For the text-containing cell, return its midpoint in [X, Y] coordinate format. 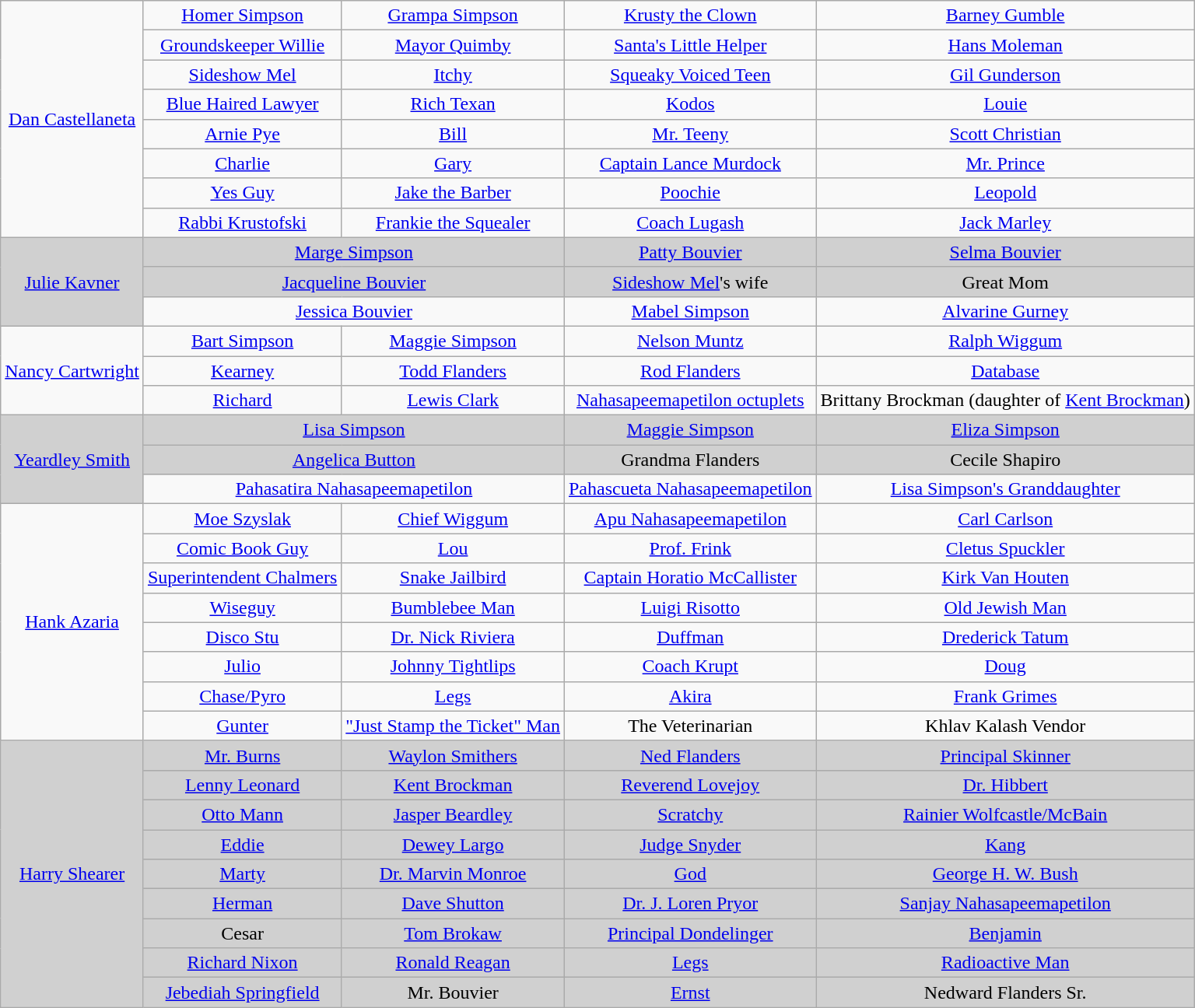
Ned Flanders [690, 755]
Dave Shutton [453, 904]
Great Mom [1005, 282]
Lisa Simpson [353, 430]
Khlav Kalash Vendor [1005, 726]
Julio [242, 667]
Jack Marley [1005, 222]
Selma Bouvier [1005, 252]
Kodos [690, 104]
"Just Stamp the Ticket" Man [453, 726]
Disco Stu [242, 637]
Nedward Flanders Sr. [1005, 992]
Richard Nixon [242, 963]
Brittany Brockman (daughter of Kent Brockman) [1005, 401]
Captain Lance Murdock [690, 163]
Julie Kavner [72, 282]
Frank Grimes [1005, 696]
George H. W. Bush [1005, 874]
Nahasapeemapetilon octuplets [690, 401]
Principal Skinner [1005, 755]
Lewis Clark [453, 401]
Gunter [242, 726]
Arnie Pye [242, 134]
Leopold [1005, 193]
Santa's Little Helper [690, 45]
Drederick Tatum [1005, 637]
Mr. Burns [242, 755]
Squeaky Voiced Teen [690, 75]
Rainier Wolfcastle/McBain [1005, 814]
Dr. J. Loren Pryor [690, 904]
Database [1005, 371]
Chief Wiggum [453, 519]
Luigi Risotto [690, 607]
Barney Gumble [1005, 16]
Mabel Simpson [690, 311]
Radioactive Man [1005, 963]
Rich Texan [453, 104]
Pahasatira Nahasapeemapetilon [353, 489]
Pahascueta Nahasapeemapetilon [690, 489]
Nelson Muntz [690, 341]
Reverend Lovejoy [690, 785]
Dr. Marvin Monroe [453, 874]
Krusty the Clown [690, 16]
Eddie [242, 844]
Superintendent Chalmers [242, 578]
Sanjay Nahasapeemapetilon [1005, 904]
Benjamin [1005, 933]
Gil Gunderson [1005, 75]
Grampa Simpson [453, 16]
Yes Guy [242, 193]
Charlie [242, 163]
Carl Carlson [1005, 519]
Sideshow Mel's wife [690, 282]
Principal Dondelinger [690, 933]
Kirk Van Houten [1005, 578]
Ronald Reagan [453, 963]
Johnny Tightlips [453, 667]
Judge Snyder [690, 844]
Akira [690, 696]
Grandma Flanders [690, 460]
Jacqueline Bouvier [353, 282]
Hans Moleman [1005, 45]
Otto Mann [242, 814]
Jebediah Springfield [242, 992]
Mr. Teeny [690, 134]
Bill [453, 134]
Lisa Simpson's Granddaughter [1005, 489]
The Veterinarian [690, 726]
Itchy [453, 75]
Gary [453, 163]
Comic Book Guy [242, 548]
Frankie the Squealer [453, 222]
Blue Haired Lawyer [242, 104]
Richard [242, 401]
Dan Castellaneta [72, 119]
Rabbi Krustofski [242, 222]
Mr. Prince [1005, 163]
Jasper Beardley [453, 814]
Lou [453, 548]
Coach Krupt [690, 667]
Cecile Shapiro [1005, 460]
Kang [1005, 844]
Chase/Pyro [242, 696]
Kent Brockman [453, 785]
Harry Shearer [72, 874]
Marty [242, 874]
Marge Simpson [353, 252]
Dr. Hibbert [1005, 785]
Rod Flanders [690, 371]
Cletus Spuckler [1005, 548]
Nancy Cartwright [72, 370]
Wiseguy [242, 607]
Louie [1005, 104]
Angelica Button [353, 460]
Moe Szyslak [242, 519]
Alvarine Gurney [1005, 311]
Dewey Largo [453, 844]
Prof. Frink [690, 548]
Tom Brokaw [453, 933]
Kearney [242, 371]
Bumblebee Man [453, 607]
Duffman [690, 637]
Doug [1005, 667]
Scott Christian [1005, 134]
Groundskeeper Willie [242, 45]
Lenny Leonard [242, 785]
Old Jewish Man [1005, 607]
Scratchy [690, 814]
Mayor Quimby [453, 45]
Captain Horatio McCallister [690, 578]
Apu Nahasapeemapetilon [690, 519]
Eliza Simpson [1005, 430]
Ernst [690, 992]
Patty Bouvier [690, 252]
Bart Simpson [242, 341]
God [690, 874]
Jake the Barber [453, 193]
Jessica Bouvier [353, 311]
Mr. Bouvier [453, 992]
Homer Simpson [242, 16]
Coach Lugash [690, 222]
Sideshow Mel [242, 75]
Todd Flanders [453, 371]
Dr. Nick Riviera [453, 637]
Ralph Wiggum [1005, 341]
Snake Jailbird [453, 578]
Hank Azaria [72, 622]
Cesar [242, 933]
Yeardley Smith [72, 460]
Herman [242, 904]
Waylon Smithers [453, 755]
Poochie [690, 193]
